Find where the given text appears and provide that cell's center as (X, Y) coordinate. 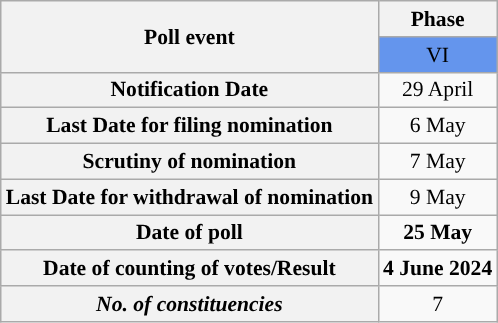
Date of counting of votes/Result (190, 268)
9 May (438, 197)
4 June 2024 (438, 268)
25 May (438, 232)
Last Date for filing nomination (190, 126)
Poll event (190, 36)
Phase (438, 19)
Scrutiny of nomination (190, 161)
No. of constituencies (190, 304)
Last Date for withdrawal of nomination (190, 197)
6 May (438, 126)
29 April (438, 90)
VI (438, 54)
7 May (438, 161)
Notification Date (190, 90)
7 (438, 304)
Date of poll (190, 232)
